Locate the cell with the specified text and output its [x, y] center coordinate. 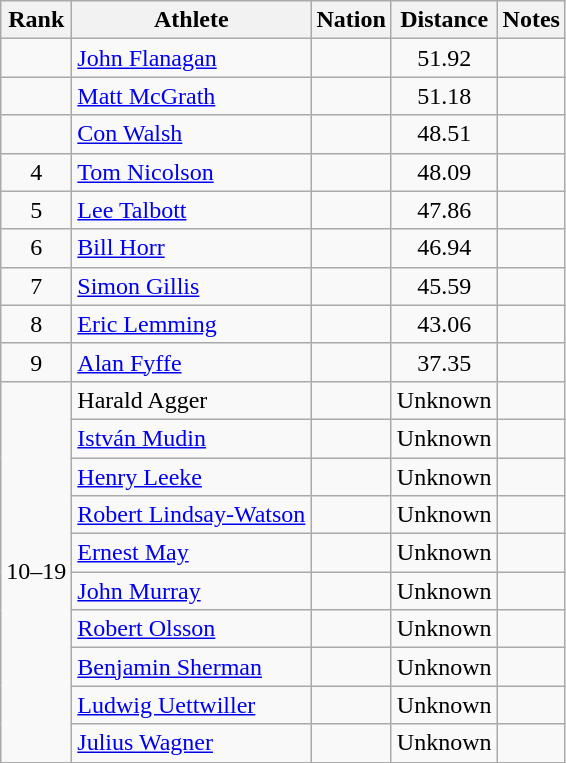
51.92 [444, 58]
7 [36, 286]
Ludwig Uettwiller [192, 705]
8 [36, 324]
Harald Agger [192, 400]
4 [36, 172]
Notes [531, 20]
46.94 [444, 248]
Con Walsh [192, 134]
48.09 [444, 172]
Eric Lemming [192, 324]
Benjamin Sherman [192, 667]
6 [36, 248]
10–19 [36, 572]
Robert Olsson [192, 629]
Rank [36, 20]
Athlete [192, 20]
Henry Leeke [192, 477]
Lee Talbott [192, 210]
48.51 [444, 134]
John Murray [192, 591]
43.06 [444, 324]
45.59 [444, 286]
Bill Horr [192, 248]
Tom Nicolson [192, 172]
John Flanagan [192, 58]
Ernest May [192, 553]
Alan Fyffe [192, 362]
Robert Lindsay-Watson [192, 515]
Nation [351, 20]
Matt McGrath [192, 96]
Distance [444, 20]
37.35 [444, 362]
47.86 [444, 210]
Simon Gillis [192, 286]
István Mudin [192, 438]
51.18 [444, 96]
5 [36, 210]
Julius Wagner [192, 743]
9 [36, 362]
